From the cell containing the given text, extract its center point as [x, y] coordinate. 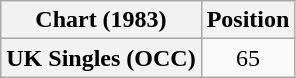
Chart (1983) [101, 20]
Position [248, 20]
65 [248, 58]
UK Singles (OCC) [101, 58]
